Detect which cell encompasses the target text, then output its [x, y] center coordinate. 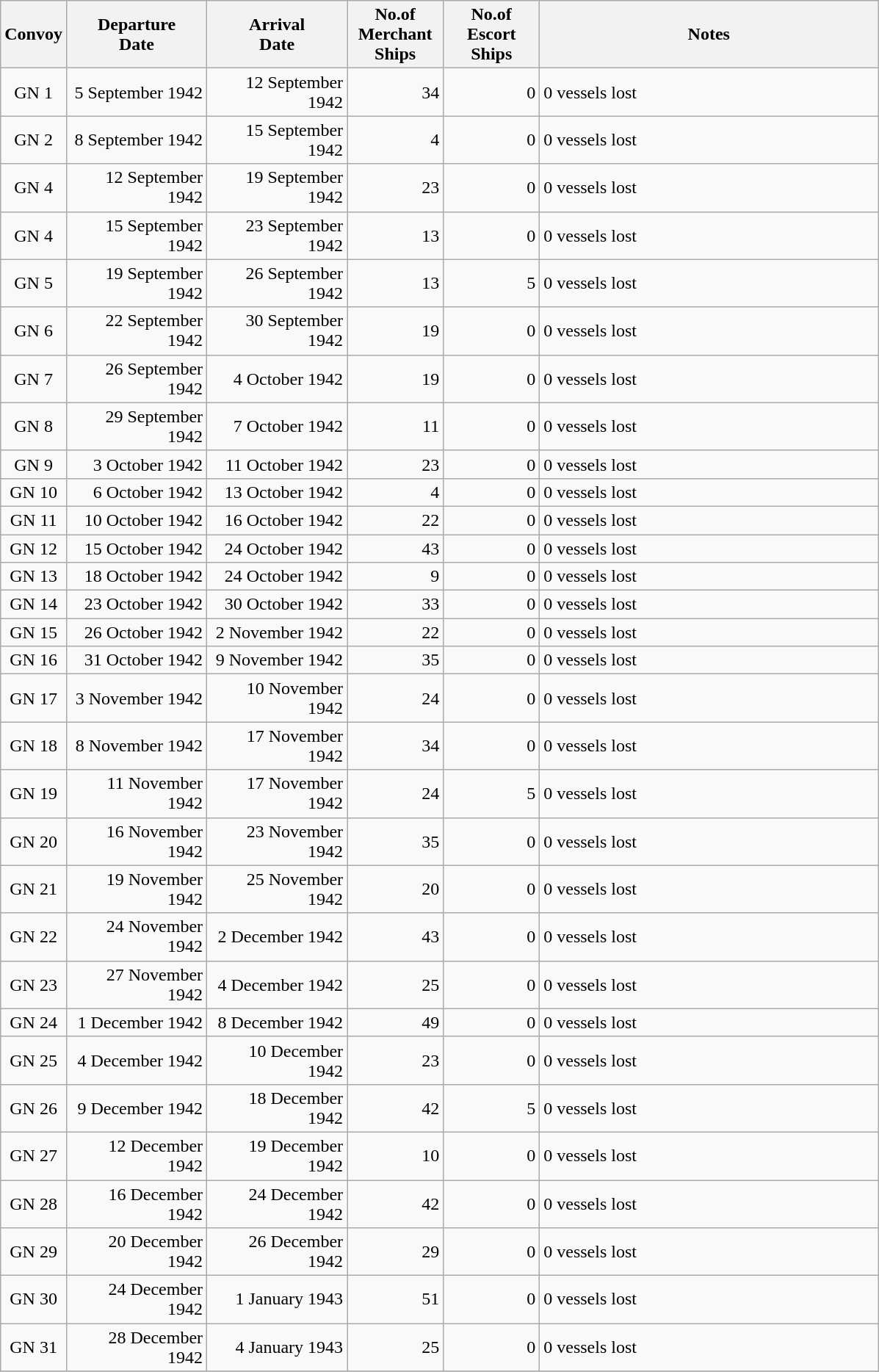
GN 30 [34, 1300]
Convoy [34, 35]
9 [395, 577]
10 October 1942 [137, 520]
GN 31 [34, 1347]
GN 13 [34, 577]
16 October 1942 [278, 520]
GN 22 [34, 937]
23 November 1942 [278, 842]
15 October 1942 [137, 549]
33 [395, 604]
7 October 1942 [278, 426]
23 October 1942 [137, 604]
9 December 1942 [137, 1108]
GN 20 [34, 842]
DepartureDate [137, 35]
GN 26 [34, 1108]
18 December 1942 [278, 1108]
24 November 1942 [137, 937]
3 October 1942 [137, 464]
10 November 1942 [278, 698]
10 December 1942 [278, 1061]
GN 1 [34, 93]
20 [395, 889]
8 November 1942 [137, 746]
29 [395, 1252]
28 December 1942 [137, 1347]
GN 2 [34, 140]
1 December 1942 [137, 1022]
GN 16 [34, 660]
No.of Escort Ships [492, 35]
3 November 1942 [137, 698]
16 December 1942 [137, 1203]
30 September 1942 [278, 331]
GN 6 [34, 331]
GN 19 [34, 793]
9 November 1942 [278, 660]
26 October 1942 [137, 632]
11 [395, 426]
13 October 1942 [278, 492]
27 November 1942 [137, 984]
No.of Merchant Ships [395, 35]
23 September 1942 [278, 235]
GN 25 [34, 1061]
GN 8 [34, 426]
26 December 1942 [278, 1252]
Notes [709, 35]
10 [395, 1156]
GN 24 [34, 1022]
31 October 1942 [137, 660]
GN 29 [34, 1252]
29 September 1942 [137, 426]
8 September 1942 [137, 140]
GN 21 [34, 889]
6 October 1942 [137, 492]
51 [395, 1300]
GN 7 [34, 379]
12 December 1942 [137, 1156]
GN 11 [34, 520]
2 November 1942 [278, 632]
GN 23 [34, 984]
25 November 1942 [278, 889]
GN 9 [34, 464]
22 September 1942 [137, 331]
GN 12 [34, 549]
GN 28 [34, 1203]
4 October 1942 [278, 379]
11 October 1942 [278, 464]
ArrivalDate [278, 35]
5 September 1942 [137, 93]
20 December 1942 [137, 1252]
8 December 1942 [278, 1022]
GN 14 [34, 604]
18 October 1942 [137, 577]
19 November 1942 [137, 889]
2 December 1942 [278, 937]
49 [395, 1022]
11 November 1942 [137, 793]
16 November 1942 [137, 842]
19 December 1942 [278, 1156]
1 January 1943 [278, 1300]
GN 5 [34, 284]
30 October 1942 [278, 604]
GN 10 [34, 492]
GN 15 [34, 632]
GN 27 [34, 1156]
4 January 1943 [278, 1347]
GN 18 [34, 746]
GN 17 [34, 698]
